Provide the (x, y) coordinate of the cell's center where the given text is located.  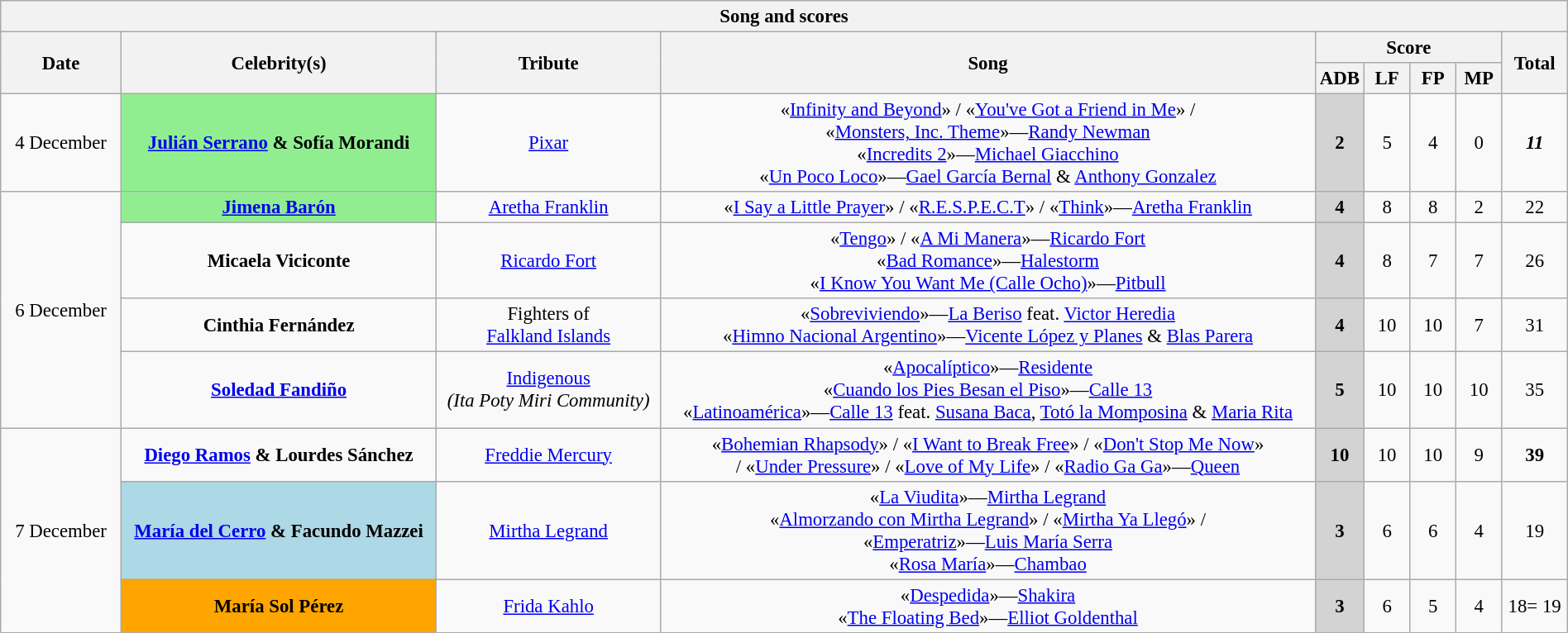
Indigenous(Ita Poty Miri Community) (549, 390)
«Despedida»—Shakira«The Floating Bed»—Elliot Goldenthal (987, 607)
31 (1535, 326)
LF (1387, 79)
«I Say a Little Prayer» / «R.E.S.P.E.C.T» / «Think»—Aretha Franklin (987, 207)
«Sobreviviendo»—La Beriso feat. Victor Heredia«Himno Nacional Argentino»—Vicente López y Planes & Blas Parera (987, 326)
Aretha Franklin (549, 207)
22 (1535, 207)
Tribute (549, 63)
«Tengo» / «A Mi Manera»—Ricardo Fort«Bad Romance»—Halestorm«I Know You Want Me (Calle Ocho)»—Pitbull (987, 261)
11 (1535, 144)
7 December (61, 531)
«Bohemian Rhapsody» / «I Want to Break Free» / «Don't Stop Me Now» / «Under Pressure» / «Love of My Life» / «Radio Ga Ga»—Queen (987, 455)
Song and scores (784, 17)
«Apocalíptico»—Residente«Cuando los Pies Besan el Piso»—Calle 13«Latinoamérica»—Calle 13 feat. Susana Baca, Totó la Momposina & Maria Rita (987, 390)
Date (61, 63)
Mirtha Legrand (549, 531)
MP (1479, 79)
Score (1409, 48)
Frida Kahlo (549, 607)
María del Cerro & Facundo Mazzei (278, 531)
«La Viudita»—Mirtha Legrand«Almorzando con Mirtha Legrand» / «Mirtha Ya Llegó» / «Emperatriz»—Luis María Serra«Rosa María»—Chambao (987, 531)
Celebrity(s) (278, 63)
26 (1535, 261)
Total (1535, 63)
Soledad Fandiño (278, 390)
Jimena Barón (278, 207)
39 (1535, 455)
Diego Ramos & Lourdes Sánchez (278, 455)
6 December (61, 309)
Fighters ofFalkland Islands (549, 326)
Song (987, 63)
9 (1479, 455)
0 (1479, 144)
18= 19 (1535, 607)
Pixar (549, 144)
19 (1535, 531)
35 (1535, 390)
Freddie Mercury (549, 455)
Cinthia Fernández (278, 326)
FP (1433, 79)
Ricardo Fort (549, 261)
4 December (61, 144)
María Sol Pérez (278, 607)
ADB (1340, 79)
Micaela Viciconte (278, 261)
Julián Serrano & Sofía Morandi (278, 144)
